Extract the (X, Y) coordinate from the center of the cell holding the provided text.  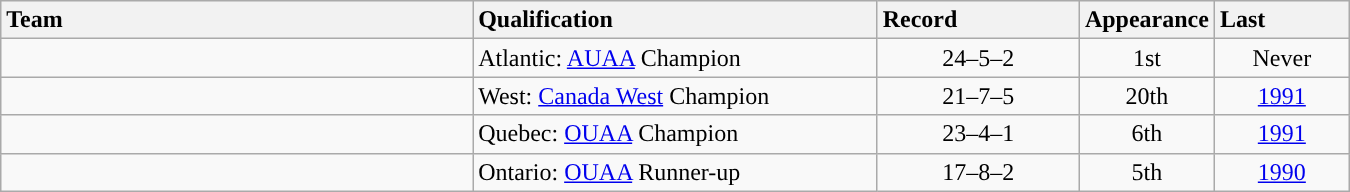
Appearance (1146, 20)
20th (1146, 96)
23–4–1 (978, 134)
Ontario: OUAA Runner-up (675, 172)
24–5–2 (978, 58)
21–7–5 (978, 96)
Qualification (675, 20)
1990 (1282, 172)
5th (1146, 172)
Atlantic: AUAA Champion (675, 58)
West: Canada West Champion (675, 96)
1st (1146, 58)
6th (1146, 134)
Last (1282, 20)
Record (978, 20)
Quebec: OUAA Champion (675, 134)
17–8–2 (978, 172)
Team (237, 20)
Never (1282, 58)
